Detect which cell encompasses the target text, then output its [x, y] center coordinate. 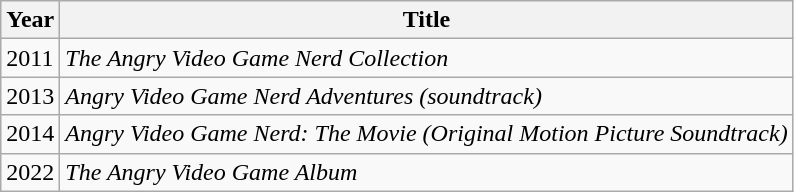
2014 [30, 134]
Angry Video Game Nerd Adventures (soundtrack) [426, 96]
2022 [30, 172]
The Angry Video Game Album [426, 172]
Year [30, 20]
2013 [30, 96]
Angry Video Game Nerd: The Movie (Original Motion Picture Soundtrack) [426, 134]
2011 [30, 58]
The Angry Video Game Nerd Collection [426, 58]
Title [426, 20]
